From the cell containing the given text, extract its center point as (x, y) coordinate. 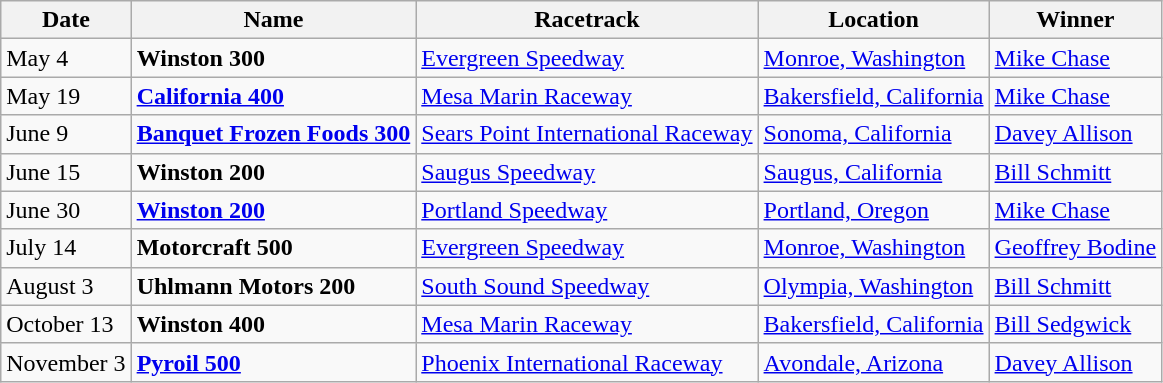
June 30 (66, 210)
June 15 (66, 172)
Racetrack (587, 20)
Portland, Oregon (874, 210)
October 13 (66, 324)
Name (274, 20)
Pyroil 500 (274, 362)
June 9 (66, 134)
Winston 400 (274, 324)
Sears Point International Raceway (587, 134)
Winston 300 (274, 58)
November 3 (66, 362)
Saugus, California (874, 172)
Geoffrey Bodine (1076, 248)
Bill Sedgwick (1076, 324)
Portland Speedway (587, 210)
Location (874, 20)
California 400 (274, 96)
Avondale, Arizona (874, 362)
Saugus Speedway (587, 172)
May 19 (66, 96)
Phoenix International Raceway (587, 362)
Motorcraft 500 (274, 248)
Uhlmann Motors 200 (274, 286)
Winner (1076, 20)
July 14 (66, 248)
Olympia, Washington (874, 286)
Sonoma, California (874, 134)
Banquet Frozen Foods 300 (274, 134)
May 4 (66, 58)
Date (66, 20)
South Sound Speedway (587, 286)
August 3 (66, 286)
